Identify which cell holds the provided text, then report its (X, Y) central coordinate. 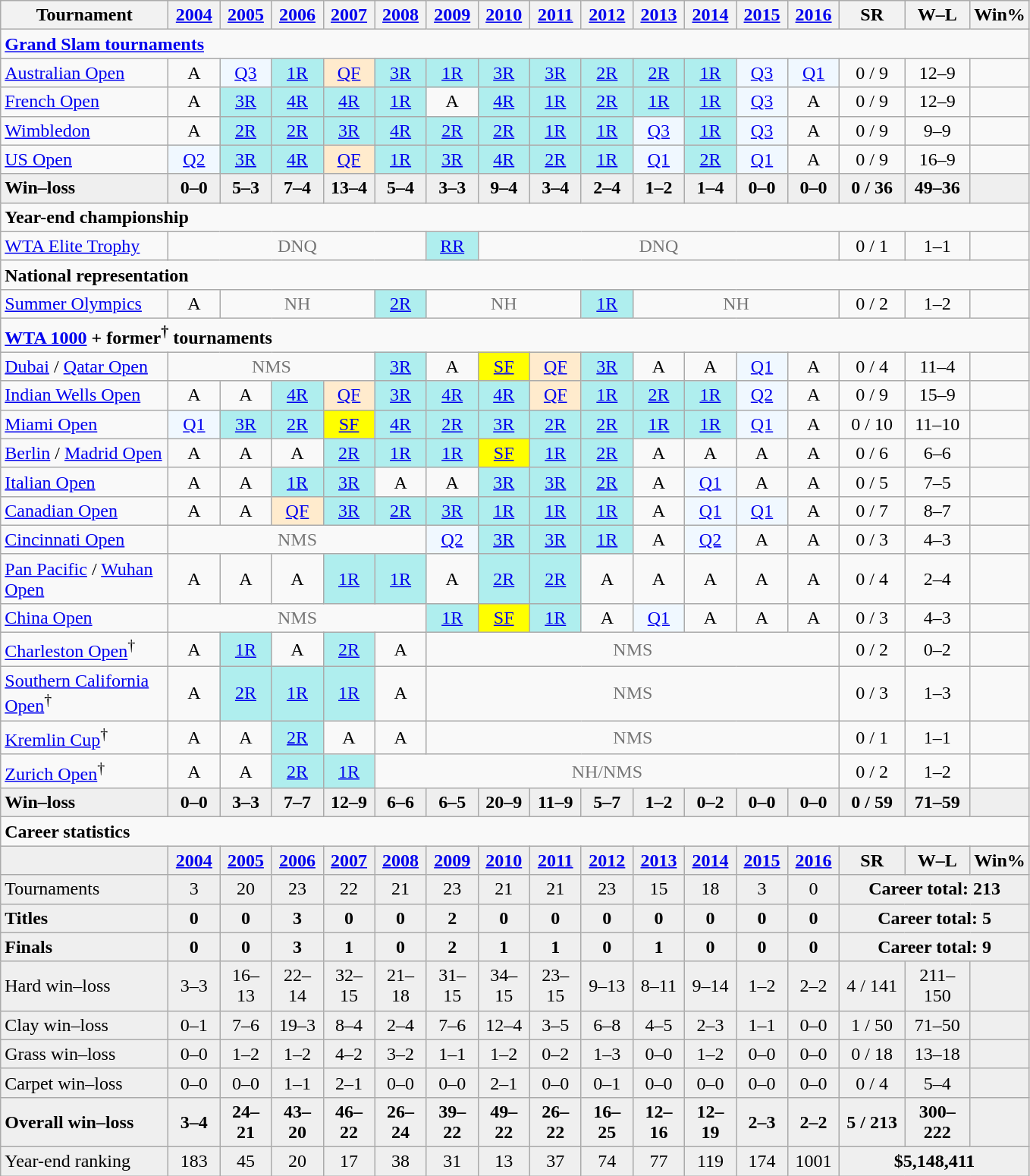
4–2 (349, 1054)
211–150 (937, 986)
6–8 (607, 1025)
13–18 (937, 1054)
49–22 (504, 1121)
31–15 (452, 986)
1–4 (710, 188)
11–4 (937, 366)
Australian Open (85, 73)
Hard win–loss (85, 986)
China Open (85, 618)
3–5 (555, 1025)
34–15 (504, 986)
71–50 (937, 1025)
Pan Pacific / Wuhan Open (85, 578)
Grass win–loss (85, 1054)
8–4 (349, 1025)
21–18 (400, 986)
US Open (85, 159)
Carpet win–loss (85, 1083)
6–5 (452, 803)
8–7 (937, 511)
39–22 (452, 1121)
7–5 (937, 482)
16–9 (937, 159)
Career total: 9 (934, 947)
15 (658, 889)
13 (504, 1161)
Kremlin Cup† (85, 737)
18 (710, 889)
26–24 (400, 1121)
Clay win–loss (85, 1025)
11–9 (555, 803)
Year-end championship (516, 217)
0 / 5 (872, 482)
300–222 (937, 1121)
16–25 (607, 1121)
0 / 10 (872, 424)
22 (349, 889)
WTA Elite Trophy (85, 246)
Finals (85, 947)
0 / 59 (872, 803)
3–2 (400, 1054)
5 / 213 (872, 1121)
Tournament (85, 15)
Career statistics (516, 832)
Career total: 5 (934, 918)
Tournaments (85, 889)
1 / 50 (872, 1025)
22–14 (297, 986)
9–9 (937, 130)
26–22 (555, 1121)
Summer Olympics (85, 303)
9–14 (710, 986)
19–3 (297, 1025)
Career total: 213 (934, 889)
Miami Open (85, 424)
Cincinnati Open (85, 539)
Year-end ranking (85, 1161)
Italian Open (85, 482)
24–21 (246, 1121)
7–4 (297, 188)
Canadian Open (85, 511)
46–22 (349, 1121)
11–10 (937, 424)
32–15 (349, 986)
French Open (85, 102)
4–5 (658, 1025)
5–7 (607, 803)
45 (246, 1161)
Zurich Open† (85, 771)
0 / 36 (872, 188)
$5,148,411 (934, 1161)
4 / 141 (872, 986)
Titles (85, 918)
20–9 (504, 803)
9–13 (607, 986)
16–13 (246, 986)
0 / 6 (872, 453)
183 (194, 1161)
13–4 (349, 188)
NH/NMS (607, 771)
174 (762, 1161)
7–7 (297, 803)
Wimbledon (85, 130)
Charleston Open† (85, 649)
23–15 (555, 986)
119 (710, 1161)
Dubai / Qatar Open (85, 366)
Berlin / Madrid Open (85, 453)
National representation (516, 275)
15–9 (937, 395)
71–59 (937, 803)
31 (452, 1161)
12–19 (710, 1121)
0 / 18 (872, 1054)
9–4 (504, 188)
Grand Slam tournaments (516, 44)
1001 (814, 1161)
49–36 (937, 188)
Southern California Open† (85, 693)
77 (658, 1161)
74 (607, 1161)
12–4 (504, 1025)
Overall win–loss (85, 1121)
WTA 1000 + former† tournaments (516, 335)
RR (452, 246)
8–11 (658, 986)
12–16 (658, 1121)
17 (349, 1161)
0 / 7 (872, 511)
Indian Wells Open (85, 395)
38 (400, 1161)
37 (555, 1161)
5–3 (246, 188)
43–20 (297, 1121)
